From the cell containing the given text, extract its center point as [x, y] coordinate. 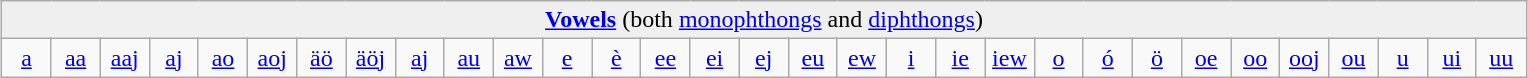
eu [812, 58]
ao [222, 58]
ó [1108, 58]
äö [322, 58]
ui [1452, 58]
ie [960, 58]
i [912, 58]
è [616, 58]
äöj [370, 58]
aa [76, 58]
ew [862, 58]
ou [1354, 58]
oe [1206, 58]
ej [764, 58]
Vowels (both monophthongs and diphthongs) [764, 20]
ei [714, 58]
aw [518, 58]
iew [1010, 58]
e [568, 58]
uu [1501, 58]
ö [1156, 58]
a [26, 58]
aoj [272, 58]
aaj [124, 58]
au [468, 58]
u [1402, 58]
o [1058, 58]
oo [1256, 58]
ee [666, 58]
ooj [1304, 58]
